Find where the given text appears and provide that cell's center as [x, y] coordinate. 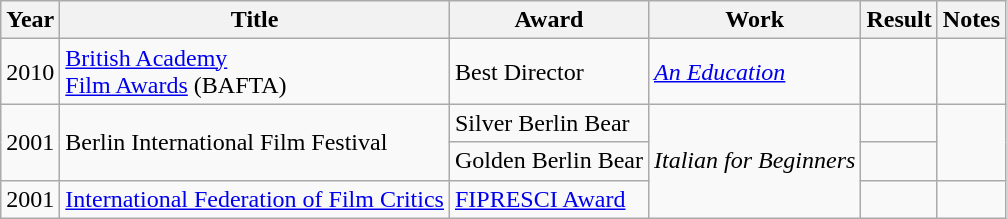
Best Director [548, 72]
Year [30, 20]
An Education [754, 72]
British AcademyFilm Awards (BAFTA) [255, 72]
Notes [971, 20]
Award [548, 20]
2010 [30, 72]
Golden Berlin Bear [548, 161]
International Federation of Film Critics [255, 199]
Italian for Beginners [754, 161]
Title [255, 20]
Berlin International Film Festival [255, 142]
Silver Berlin Bear [548, 123]
Result [899, 20]
FIPRESCI Award [548, 199]
Work [754, 20]
